Extract the (X, Y) coordinate from the center of the cell holding the provided text.  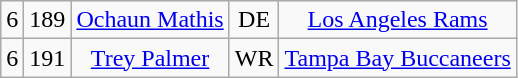
DE (254, 20)
189 (48, 20)
Tampa Bay Buccaneers (398, 58)
WR (254, 58)
Trey Palmer (150, 58)
Ochaun Mathis (150, 20)
Los Angeles Rams (398, 20)
191 (48, 58)
